For the text-containing cell, return its midpoint in [X, Y] coordinate format. 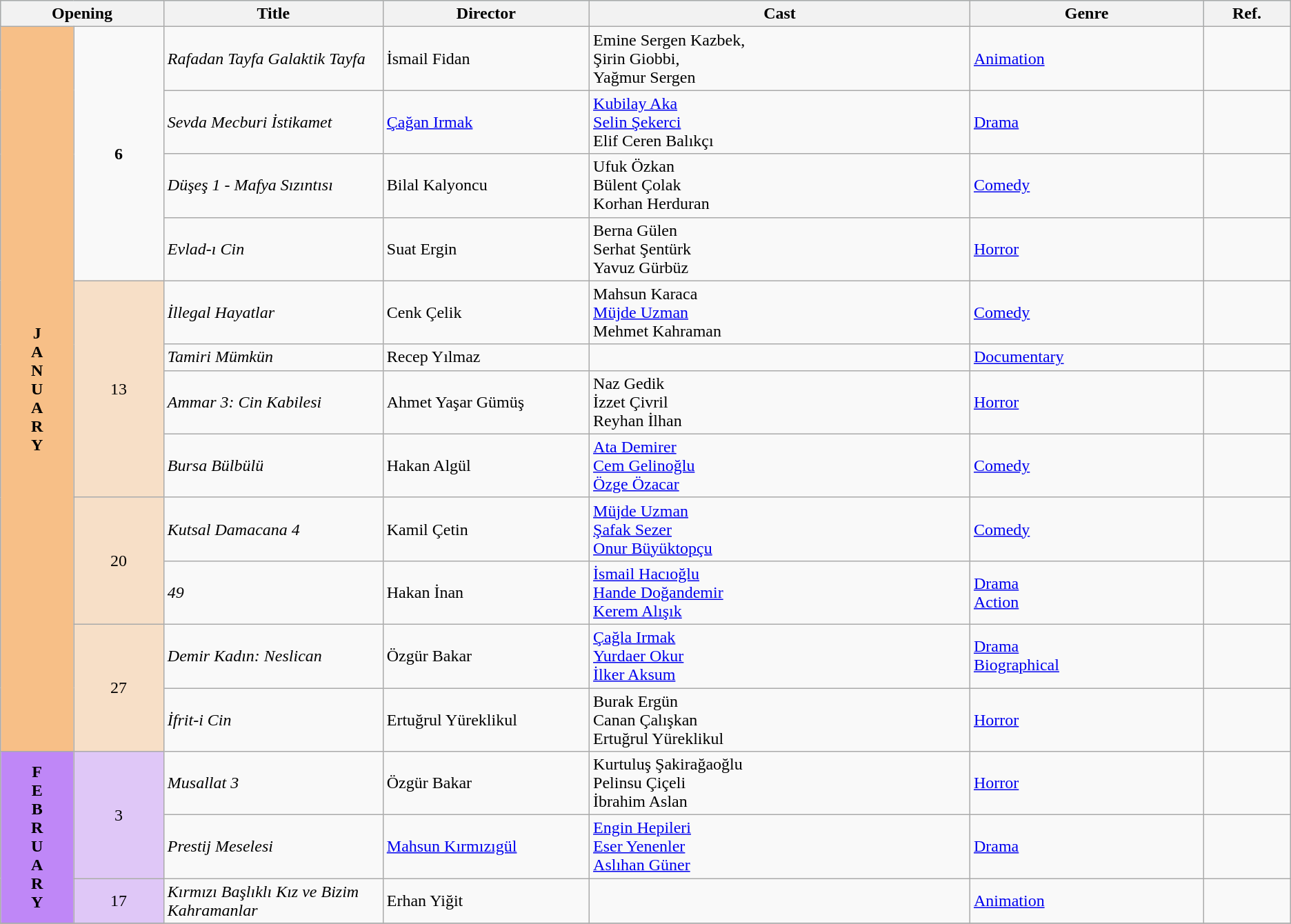
Bilal Kalyoncu [486, 185]
Prestij Meselesi [273, 847]
Musallat 3 [273, 783]
Çağla Irmak Yurdaer Okur İlker Aksum [780, 656]
Sevda Mecburi İstikamet [273, 122]
Genre [1086, 14]
İfrit-i Cin [273, 720]
Recep Yılmaz [486, 357]
Engin Hepileri Eser Yenenler Aslıhan Güner [780, 847]
Çağan Irmak [486, 122]
3 [119, 815]
Müjde Uzman Şafak Sezer Onur Büyüktopçu [780, 529]
6 [119, 154]
Ertuğrul Yüreklikul [486, 720]
Documentary [1086, 357]
Erhan Yiğit [486, 901]
17 [119, 901]
Ref. [1247, 14]
Burak Ergün Canan Çalışkan Ertuğrul Yüreklikul [780, 720]
Kurtuluş Şakirağaoğlu Pelinsu Çiçeli İbrahim Aslan [780, 783]
Cenk Çelik [486, 312]
Kırmızı Başlıklı Kız ve Bizim Kahramanlar [273, 901]
JANUARY [37, 389]
Mahsun Kırmızıgül [486, 847]
27 [119, 687]
Hakan İnan [486, 592]
İsmail Hacıoğlu Hande Doğandemir Kerem Alışık [780, 592]
Düşeş 1 - Mafya Sızıntısı [273, 185]
Mahsun Karaca Müjde Uzman Mehmet Kahraman [780, 312]
Director [486, 14]
Demir Kadın: Neslican [273, 656]
Ufuk Özkan Bülent Çolak Korhan Herduran [780, 185]
Evlad-ı Cin [273, 249]
Ata Demirer Cem Gelinoğlu Özge Özacar [780, 465]
Ammar 3: Cin Kabilesi [273, 402]
Kutsal Damacana 4 [273, 529]
Drama Action [1086, 592]
Title [273, 14]
49 [273, 592]
Bursa Bülbülü [273, 465]
Rafadan Tayfa Galaktik Tayfa [273, 59]
İllegal Hayatlar [273, 312]
Tamiri Mümkün [273, 357]
Ahmet Yaşar Gümüş [486, 402]
Kamil Çetin [486, 529]
FEBRUARY [37, 837]
DramaBiographical [1086, 656]
13 [119, 389]
Cast [780, 14]
Hakan Algül [486, 465]
İsmail Fidan [486, 59]
Naz Gedik İzzet Çivril Reyhan İlhan [780, 402]
Suat Ergin [486, 249]
Kubilay Aka Selin Şekerci Elif Ceren Balıkçı [780, 122]
Emine Sergen Kazbek, Şirin Giobbi, Yağmur Sergen [780, 59]
20 [119, 561]
Berna Gülen Serhat Şentürk Yavuz Gürbüz [780, 249]
Opening [83, 14]
